Capture the cell that displays the provided text and extract its (x, y) central coordinate. 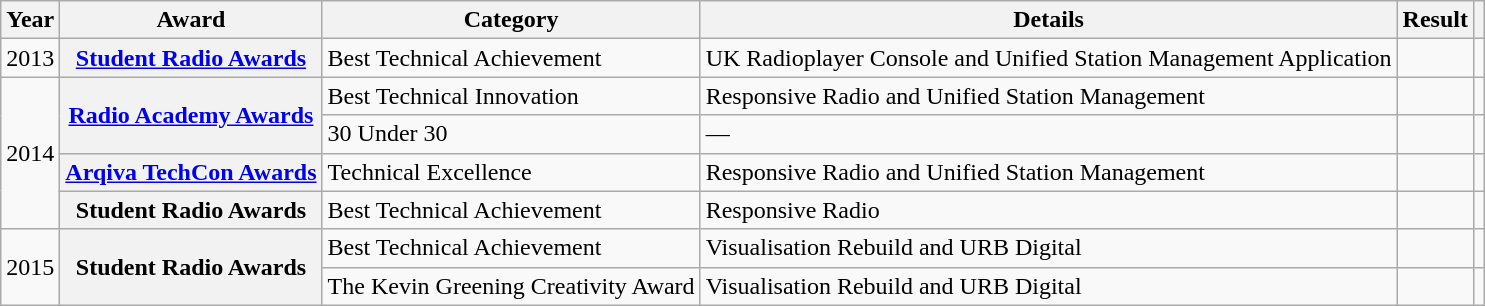
The Kevin Greening Creativity Award (511, 286)
Year (30, 20)
Radio Academy Awards (191, 115)
Responsive Radio (1048, 210)
— (1048, 134)
Arqiva TechCon Awards (191, 172)
Best Technical Innovation (511, 96)
30 Under 30 (511, 134)
Category (511, 20)
UK Radioplayer Console and Unified Station Management Application (1048, 58)
2013 (30, 58)
Award (191, 20)
2015 (30, 267)
Technical Excellence (511, 172)
2014 (30, 153)
Details (1048, 20)
Result (1435, 20)
